Find where the given text appears and provide that cell's center as [x, y] coordinate. 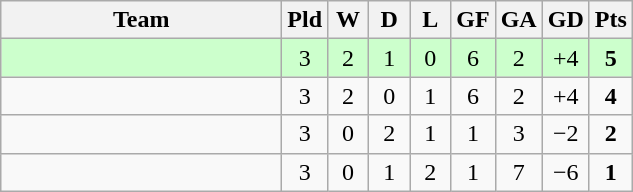
GD [566, 20]
−2 [566, 134]
D [390, 20]
W [348, 20]
−6 [566, 172]
5 [610, 58]
7 [518, 172]
Team [142, 20]
Pld [305, 20]
L [430, 20]
GF [473, 20]
GA [518, 20]
4 [610, 96]
Pts [610, 20]
